Detect which cell encompasses the target text, then output its [X, Y] center coordinate. 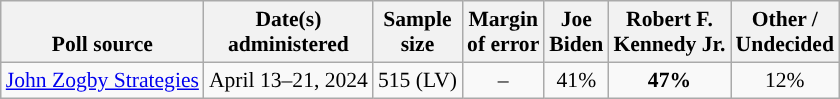
Samplesize [418, 32]
Other /Undecided [784, 32]
– [503, 80]
April 13–21, 2024 [288, 80]
12% [784, 80]
47% [669, 80]
515 (LV) [418, 80]
Date(s)administered [288, 32]
Poll source [102, 32]
41% [576, 80]
John Zogby Strategies [102, 80]
Robert F.Kennedy Jr. [669, 32]
Marginof error [503, 32]
JoeBiden [576, 32]
